From the cell containing the given text, extract its center point as (X, Y) coordinate. 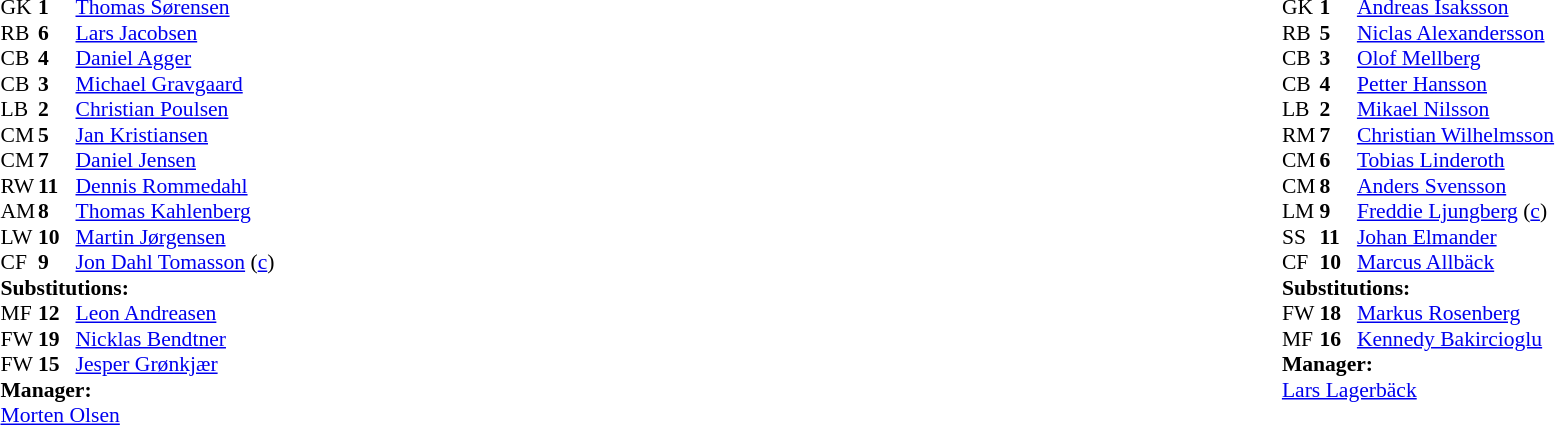
Johan Elmander (1456, 237)
18 (1338, 313)
Tobias Linderoth (1456, 161)
16 (1338, 339)
Christian Wilhelmsson (1456, 135)
Daniel Jensen (176, 161)
Jon Dahl Tomasson (c) (176, 263)
Anders Svensson (1456, 186)
Niclas Alexandersson (1456, 33)
RW (19, 186)
RM (1301, 135)
15 (57, 365)
Daniel Agger (176, 59)
Michael Gravgaard (176, 84)
AM (19, 211)
Mikael Nilsson (1456, 109)
19 (57, 339)
Nicklas Bendtner (176, 339)
LW (19, 237)
Lars Lagerbäck (1418, 390)
Leon Andreasen (176, 313)
LM (1301, 211)
Dennis Rommedahl (176, 186)
Christian Poulsen (176, 109)
Martin Jørgensen (176, 237)
Markus Rosenberg (1456, 313)
Freddie Ljungberg (c) (1456, 211)
Marcus Allbäck (1456, 263)
Thomas Kahlenberg (176, 211)
12 (57, 313)
SS (1301, 237)
Petter Hansson (1456, 84)
Olof Mellberg (1456, 59)
Jan Kristiansen (176, 135)
Kennedy Bakircioglu (1456, 339)
Jesper Grønkjær (176, 365)
Lars Jacobsen (176, 33)
